Scan for the cell matching the given text and deliver its [X, Y] coordinate at center. 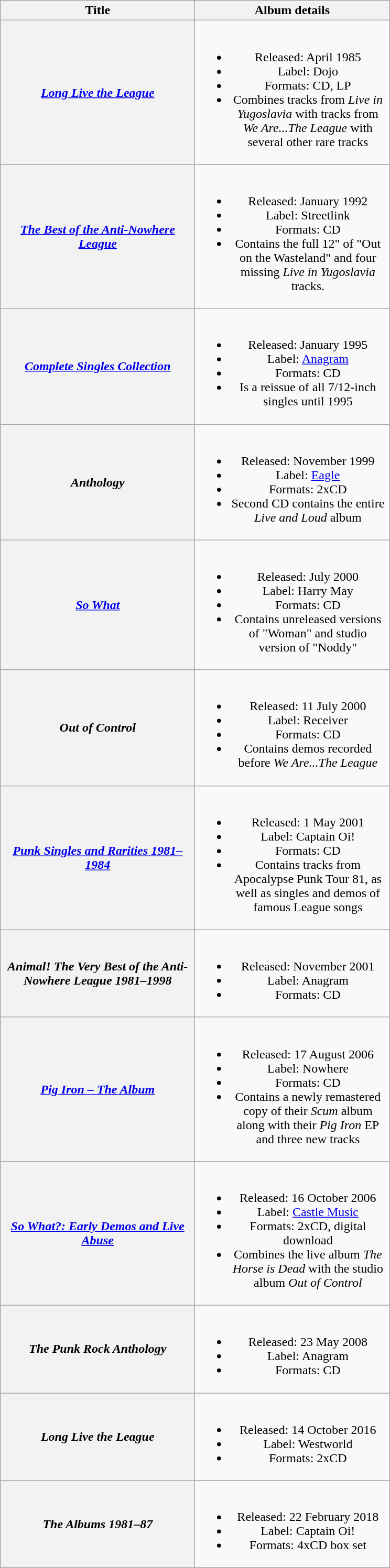
Released: November 1999Label: EagleFormats: 2xCDSecond CD contains the entire Live and Loud album [292, 482]
Pig Iron – The Album [97, 1089]
Released: 11 July 2000Label: ReceiverFormats: CDContains demos recorded before We Are...The League [292, 728]
Released: 22 February 2018Label: Captain Oi!Formats: 4xCD box set [292, 1524]
So What [97, 605]
Released: January 1995Label: AnagramFormats: CDIs a reissue of all 7/12-inch singles until 1995 [292, 367]
Animal! The Very Best of the Anti-Nowhere League 1981–1998 [97, 973]
Released: July 2000Label: Harry MayFormats: CDContains unreleased versions of "Woman" and studio version of "Noddy" [292, 605]
The Albums 1981–87 [97, 1524]
So What?: Early Demos and Live Abuse [97, 1233]
Released: November 2001Label: AnagramFormats: CD [292, 973]
Released: 1 May 2001Label: Captain Oi!Formats: CDContains tracks from Apocalypse Punk Tour 81, as well as singles and demos of famous League songs [292, 858]
Released: 14 October 2016Label: WestworldFormats: 2xCD [292, 1437]
Anthology [97, 482]
Complete Singles Collection [97, 367]
Out of Control [97, 728]
Title [97, 10]
Album details [292, 10]
Released: January 1992Label: StreetlinkFormats: CDContains the full 12" of "Out on the Wasteland" and four missing Live in Yugoslavia tracks. [292, 237]
Punk Singles and Rarities 1981–1984 [97, 858]
Released: 23 May 2008Label: AnagramFormats: CD [292, 1349]
The Best of the Anti-Nowhere League [97, 237]
The Punk Rock Anthology [97, 1349]
